Return the (x, y) coordinate for the center point of the cell that contains the specified text.  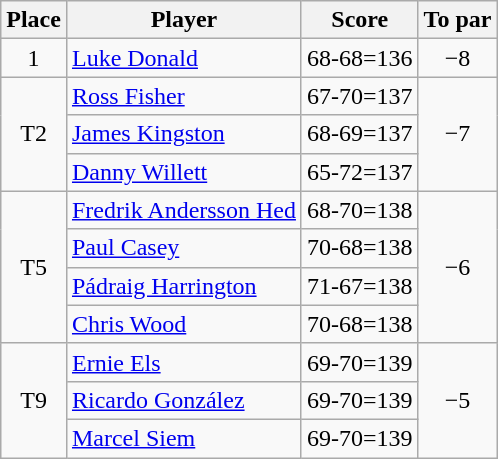
Ross Fisher (184, 96)
−8 (458, 58)
68-68=136 (360, 58)
68-69=137 (360, 134)
Danny Willett (184, 172)
T9 (34, 400)
Luke Donald (184, 58)
Player (184, 20)
To par (458, 20)
−7 (458, 134)
Marcel Siem (184, 438)
Chris Wood (184, 324)
Score (360, 20)
−5 (458, 400)
Paul Casey (184, 248)
−6 (458, 267)
T5 (34, 267)
Ernie Els (184, 362)
James Kingston (184, 134)
Place (34, 20)
T2 (34, 134)
71-67=138 (360, 286)
65-72=137 (360, 172)
Fredrik Andersson Hed (184, 210)
Ricardo González (184, 400)
67-70=137 (360, 96)
Pádraig Harrington (184, 286)
68-70=138 (360, 210)
1 (34, 58)
